Determine the (x, y) coordinate at the center of the cell enclosing the given text.  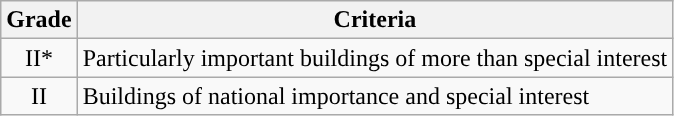
Criteria (375, 20)
Buildings of national importance and special interest (375, 96)
Particularly important buildings of more than special interest (375, 58)
Grade (39, 20)
II (39, 96)
II* (39, 58)
